Extract the [x, y] coordinate from the center of the cell holding the provided text.  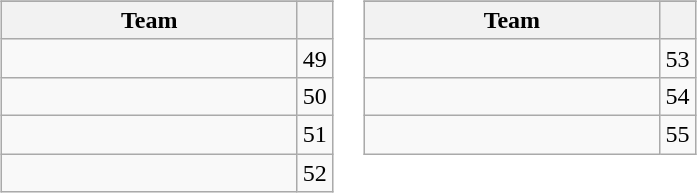
52 [314, 173]
49 [314, 58]
50 [314, 96]
55 [678, 134]
54 [678, 96]
53 [678, 58]
51 [314, 134]
